For the text-containing cell, return its midpoint in (X, Y) coordinate format. 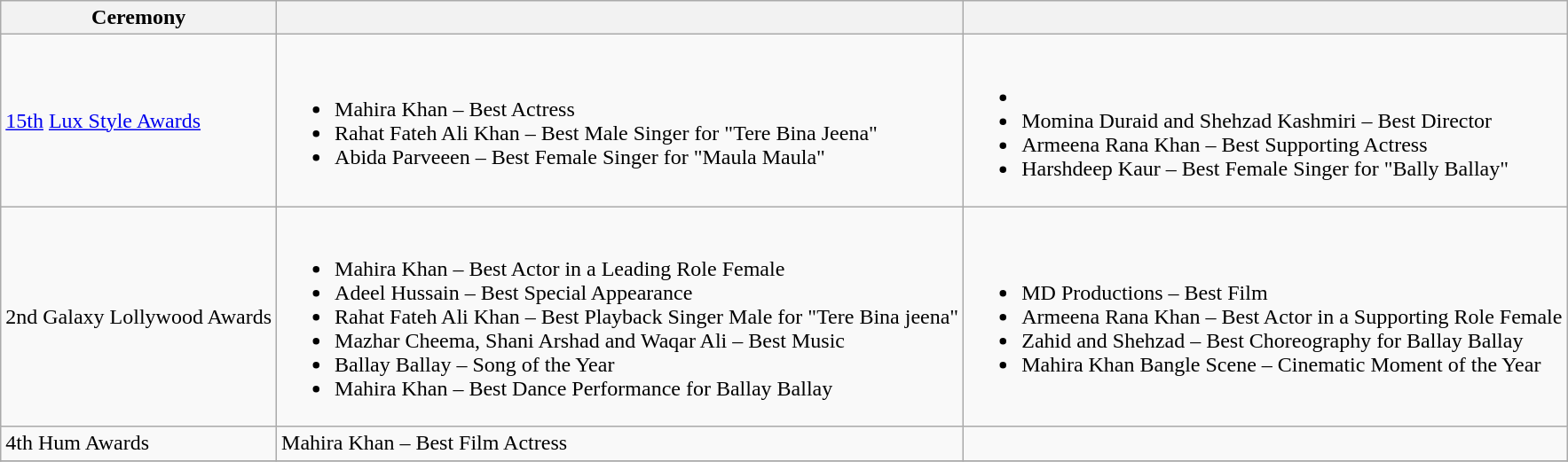
Ceremony (138, 18)
Mahira Khan – Best Film Actress (620, 443)
2nd Galaxy Lollywood Awards (138, 317)
Mahira Khan – Best ActressRahat Fateh Ali Khan – Best Male Singer for "Tere Bina Jeena"Abida Parveeen – Best Female Singer for "Maula Maula" (620, 121)
4th Hum Awards (138, 443)
Momina Duraid and Shehzad Kashmiri – Best DirectorArmeena Rana Khan – Best Supporting ActressHarshdeep Kaur – Best Female Singer for "Bally Ballay" (1265, 121)
15th Lux Style Awards (138, 121)
